Search for the cell housing the specified text and yield its [x, y] center coordinate. 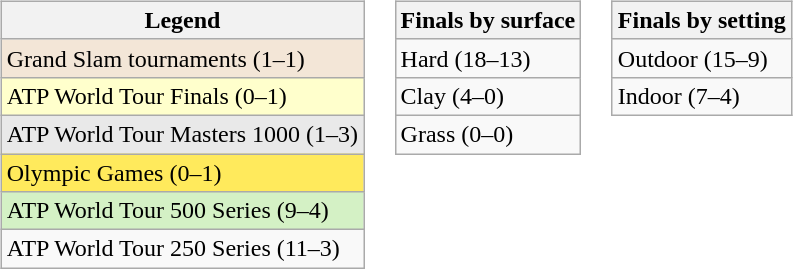
Clay (4–0) [488, 96]
ATP World Tour Masters 1000 (1–3) [182, 134]
Grand Slam tournaments (1–1) [182, 58]
Grass (0–0) [488, 134]
Finals by surface [488, 20]
ATP World Tour 250 Series (11–3) [182, 249]
ATP World Tour 500 Series (9–4) [182, 211]
Outdoor (15–9) [702, 58]
ATP World Tour Finals (0–1) [182, 96]
Olympic Games (0–1) [182, 173]
Indoor (7–4) [702, 96]
Finals by setting [702, 20]
Hard (18–13) [488, 58]
Legend [182, 20]
